Return the (X, Y) coordinate for the center point of the cell that contains the specified text.  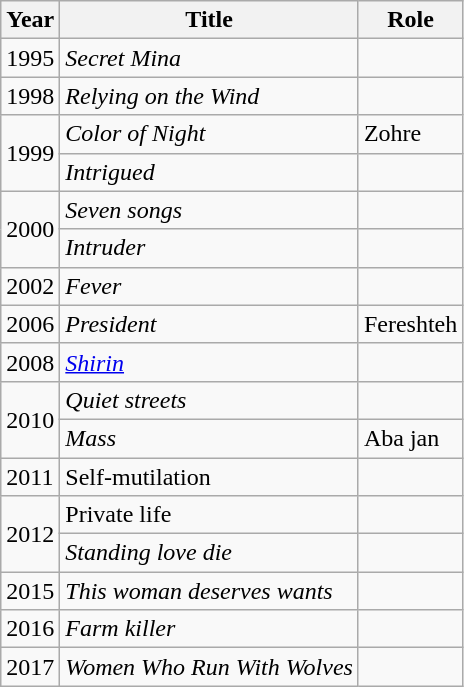
2010 (30, 419)
Secret Mina (210, 58)
Intruder (210, 248)
1995 (30, 58)
2011 (30, 477)
Color of Night (210, 134)
Quiet streets (210, 400)
Farm killer (210, 629)
Mass (210, 438)
Shirin (210, 362)
Seven songs (210, 210)
Zohre (410, 134)
2002 (30, 286)
Intrigued (210, 172)
Aba jan (410, 438)
Fereshteh (410, 324)
2012 (30, 534)
Role (410, 20)
Self-mutilation (210, 477)
Standing love die (210, 553)
Relying on the Wind (210, 96)
2016 (30, 629)
1999 (30, 153)
1998 (30, 96)
2017 (30, 667)
Fever (210, 286)
2008 (30, 362)
Title (210, 20)
2015 (30, 591)
Year (30, 20)
Women Who Run With Wolves (210, 667)
This woman deserves wants (210, 591)
Private life (210, 515)
President (210, 324)
2006 (30, 324)
2000 (30, 229)
